Locate the cell with the specified text and output its (X, Y) center coordinate. 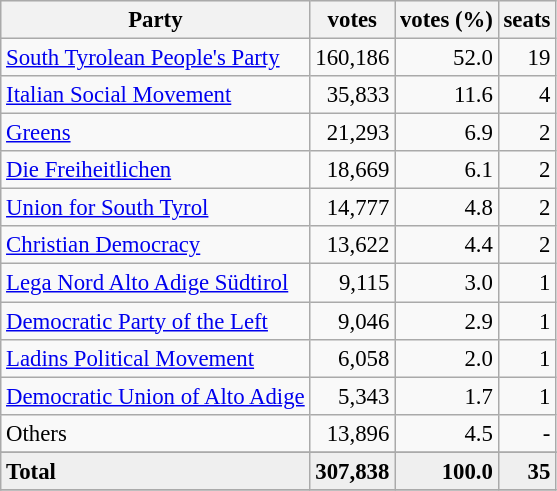
Democratic Union of Alto Adige (156, 396)
19 (526, 58)
Democratic Party of the Left (156, 321)
35 (526, 471)
9,046 (352, 321)
South Tyrolean People's Party (156, 58)
4.4 (447, 245)
Union for South Tyrol (156, 208)
6.9 (447, 133)
3.0 (447, 283)
9,115 (352, 283)
Die Freiheitlichen (156, 170)
100.0 (447, 471)
4 (526, 95)
- (526, 433)
seats (526, 20)
35,833 (352, 95)
2.0 (447, 358)
Others (156, 433)
1.7 (447, 396)
Christian Democracy (156, 245)
52.0 (447, 58)
21,293 (352, 133)
6,058 (352, 358)
Greens (156, 133)
18,669 (352, 170)
2.9 (447, 321)
13,622 (352, 245)
Ladins Political Movement (156, 358)
13,896 (352, 433)
Party (156, 20)
160,186 (352, 58)
4.5 (447, 433)
307,838 (352, 471)
6.1 (447, 170)
Lega Nord Alto Adige Südtirol (156, 283)
5,343 (352, 396)
votes (%) (447, 20)
votes (352, 20)
11.6 (447, 95)
Total (156, 471)
Italian Social Movement (156, 95)
14,777 (352, 208)
4.8 (447, 208)
